Find where the given text appears and provide that cell's center as (x, y) coordinate. 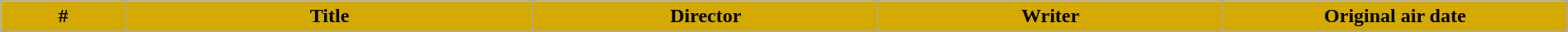
Writer (1050, 16)
# (64, 16)
Original air date (1394, 16)
Director (706, 16)
Title (329, 16)
